Extract the (X, Y) coordinate from the center of the cell holding the provided text.  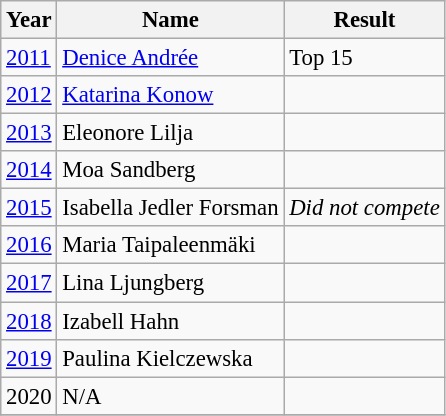
N/A (170, 396)
Denice Andrée (170, 58)
2011 (29, 58)
Year (29, 20)
Name (170, 20)
Result (364, 20)
2018 (29, 321)
2019 (29, 358)
2015 (29, 208)
2017 (29, 283)
Did not compete (364, 208)
Lina Ljungberg (170, 283)
Moa Sandberg (170, 170)
Maria Taipaleenmäki (170, 245)
Eleonore Lilja (170, 133)
Paulina Kielczewska (170, 358)
2014 (29, 170)
Isabella Jedler Forsman (170, 208)
2012 (29, 95)
Top 15 (364, 58)
2016 (29, 245)
Katarina Konow (170, 95)
2013 (29, 133)
Izabell Hahn (170, 321)
2020 (29, 396)
